Return (x, y) of the center of cell containing provided text 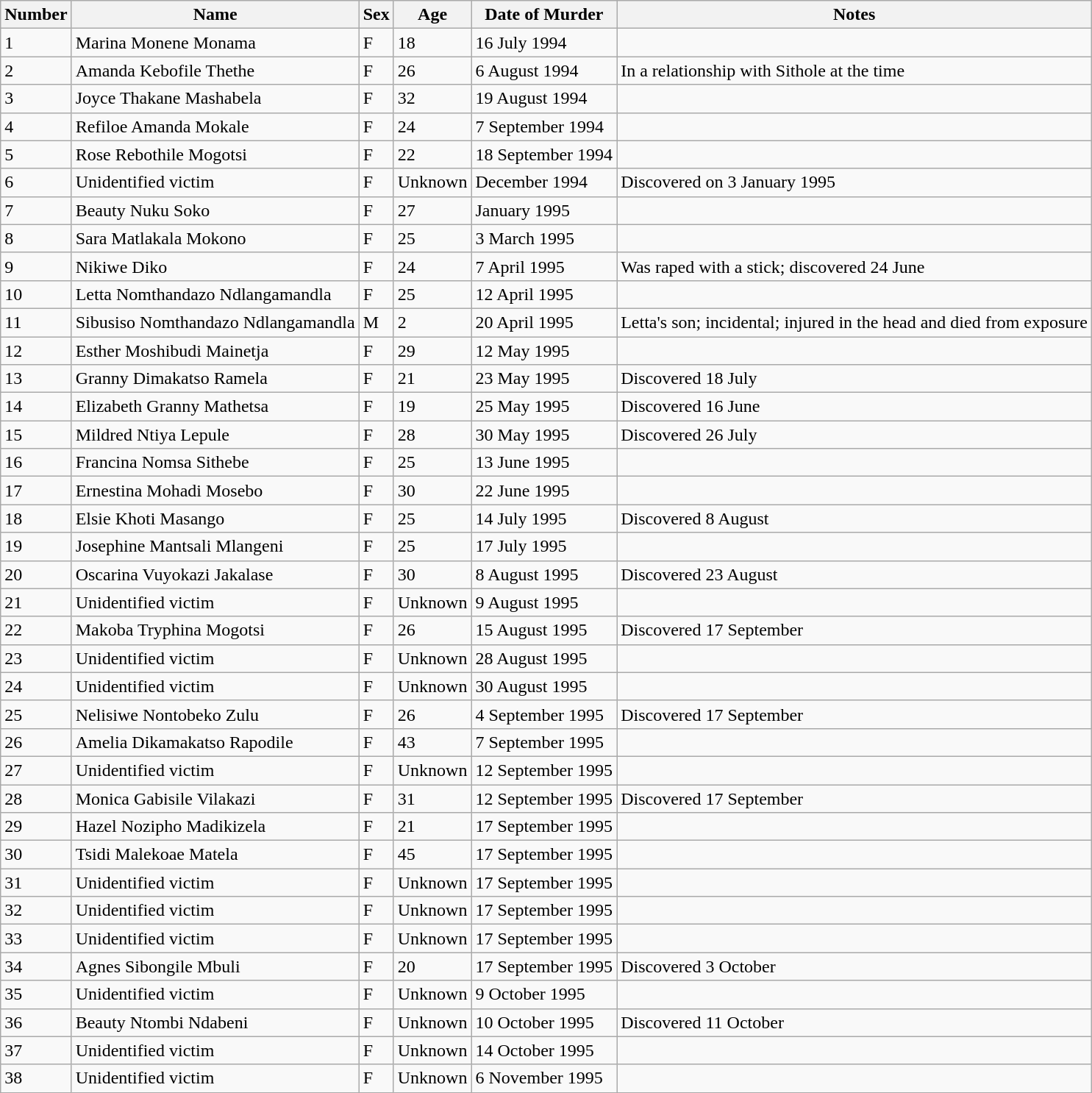
4 September 1995 (544, 714)
Date of Murder (544, 15)
Discovered 26 July (854, 435)
9 (36, 266)
December 1994 (544, 182)
15 (36, 435)
10 October 1995 (544, 1022)
37 (36, 1050)
20 April 1995 (544, 322)
36 (36, 1022)
Sex (377, 15)
8 August 1995 (544, 574)
17 (36, 491)
12 May 1995 (544, 351)
23 (36, 658)
43 (432, 742)
16 July 1994 (544, 43)
18 September 1994 (544, 154)
Discovered 3 October (854, 966)
30 May 1995 (544, 435)
Discovered 23 August (854, 574)
30 August 1995 (544, 686)
Hazel Nozipho Madikizela (215, 827)
1 (36, 43)
Makoba Tryphina Mogotsi (215, 630)
Francina Nomsa Sithebe (215, 463)
25 May 1995 (544, 407)
Beauty Ntombi Ndabeni (215, 1022)
Sibusiso Nomthandazo Ndlangamandla (215, 322)
Granny Dimakatso Ramela (215, 379)
Esther Moshibudi Mainetja (215, 351)
9 October 1995 (544, 994)
Nelisiwe Nontobeko Zulu (215, 714)
Nikiwe Diko (215, 266)
Elizabeth Granny Mathetsa (215, 407)
7 September 1995 (544, 742)
Amanda Kebofile Thethe (215, 71)
Discovered 18 July (854, 379)
33 (36, 939)
45 (432, 855)
Elsie Khoti Masango (215, 519)
3 March 1995 (544, 238)
Beauty Nuku Soko (215, 210)
11 (36, 322)
22 June 1995 (544, 491)
Letta Nomthandazo Ndlangamandla (215, 294)
13 June 1995 (544, 463)
12 April 1995 (544, 294)
14 July 1995 (544, 519)
Mildred Ntiya Lepule (215, 435)
Agnes Sibongile Mbuli (215, 966)
23 May 1995 (544, 379)
7 (36, 210)
Discovered 8 August (854, 519)
Josephine Mantsali Mlangeni (215, 546)
14 (36, 407)
13 (36, 379)
Name (215, 15)
Sara Matlakala Mokono (215, 238)
12 (36, 351)
Amelia Dikamakatso Rapodile (215, 742)
35 (36, 994)
5 (36, 154)
6 August 1994 (544, 71)
3 (36, 99)
Ernestina Mohadi Mosebo (215, 491)
M (377, 322)
Was raped with a stick; discovered 24 June (854, 266)
6 November 1995 (544, 1078)
8 (36, 238)
17 July 1995 (544, 546)
Tsidi Malekoae Matela (215, 855)
Notes (854, 15)
Refiloe Amanda Mokale (215, 127)
Marina Monene Monama (215, 43)
Discovered on 3 January 1995 (854, 182)
28 August 1995 (544, 658)
34 (36, 966)
9 August 1995 (544, 602)
14 October 1995 (544, 1050)
Monica Gabisile Vilakazi (215, 798)
January 1995 (544, 210)
6 (36, 182)
16 (36, 463)
10 (36, 294)
15 August 1995 (544, 630)
38 (36, 1078)
Rose Rebothile Mogotsi (215, 154)
Joyce Thakane Mashabela (215, 99)
Discovered 11 October (854, 1022)
Discovered 16 June (854, 407)
Oscarina Vuyokazi Jakalase (215, 574)
7 September 1994 (544, 127)
Age (432, 15)
In a relationship with Sithole at the time (854, 71)
Letta's son; incidental; injured in the head and died from exposure (854, 322)
Number (36, 15)
4 (36, 127)
7 April 1995 (544, 266)
19 August 1994 (544, 99)
